Return the (X, Y) coordinate for the center point of the cell that contains the specified text.  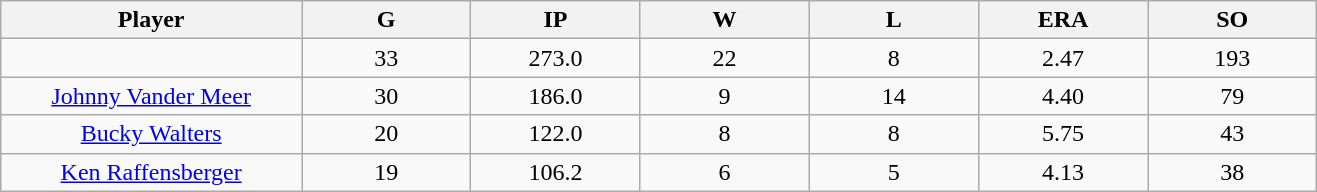
Ken Raffensberger (152, 172)
9 (724, 96)
5 (894, 172)
19 (386, 172)
38 (1232, 172)
ERA (1062, 20)
Player (152, 20)
20 (386, 134)
122.0 (556, 134)
6 (724, 172)
22 (724, 58)
14 (894, 96)
Bucky Walters (152, 134)
5.75 (1062, 134)
79 (1232, 96)
273.0 (556, 58)
IP (556, 20)
193 (1232, 58)
106.2 (556, 172)
2.47 (1062, 58)
43 (1232, 134)
4.13 (1062, 172)
30 (386, 96)
SO (1232, 20)
G (386, 20)
W (724, 20)
Johnny Vander Meer (152, 96)
L (894, 20)
4.40 (1062, 96)
186.0 (556, 96)
33 (386, 58)
